Determine the [X, Y] coordinate at the center of the cell enclosing the given text.  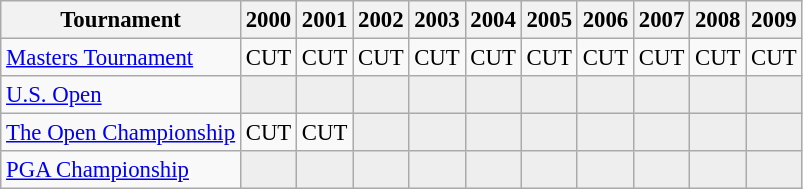
2009 [774, 20]
2008 [718, 20]
The Open Championship [121, 133]
Tournament [121, 20]
2003 [437, 20]
U.S. Open [121, 95]
Masters Tournament [121, 58]
2006 [605, 20]
2007 [661, 20]
2002 [381, 20]
2001 [325, 20]
PGA Championship [121, 170]
2000 [268, 20]
2004 [493, 20]
2005 [549, 20]
